Capture the cell that displays the provided text and extract its (X, Y) central coordinate. 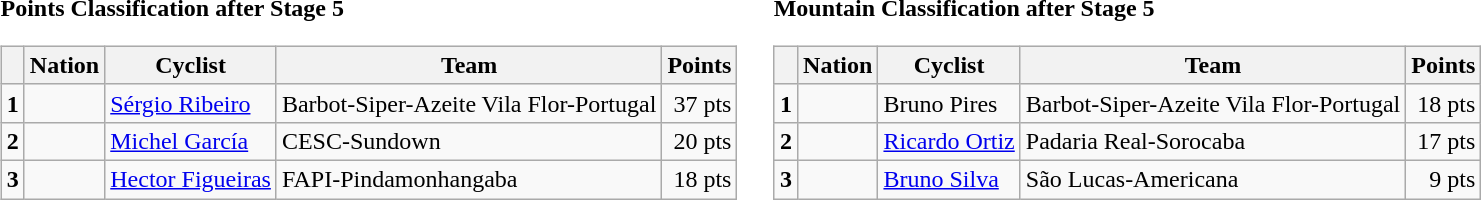
Padaria Real-Sorocaba (1212, 141)
Michel García (191, 141)
17 pts (1444, 141)
37 pts (700, 103)
CESC-Sundown (468, 141)
Hector Figueiras (191, 179)
Bruno Pires (949, 103)
FAPI-Pindamonhangaba (468, 179)
São Lucas-Americana (1212, 179)
Sérgio Ribeiro (191, 103)
Bruno Silva (949, 179)
20 pts (700, 141)
9 pts (1444, 179)
Ricardo Ortiz (949, 141)
